Search for the cell housing the specified text and yield its [X, Y] center coordinate. 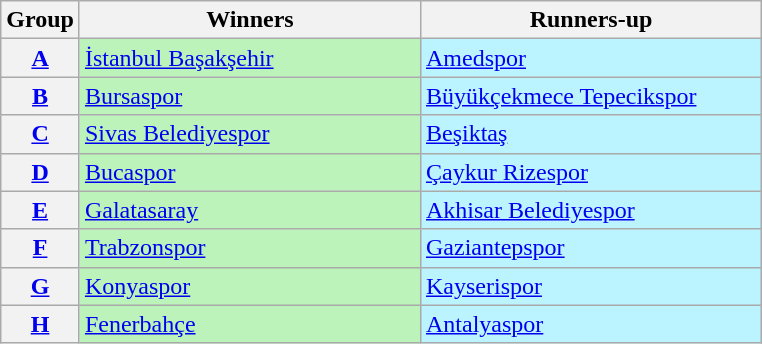
B [40, 96]
Sivas Belediyespor [250, 134]
Beşiktaş [590, 134]
Büyükçekmece Tepecikspor [590, 96]
D [40, 172]
Kayserispor [590, 286]
Winners [250, 20]
Runners-up [590, 20]
A [40, 58]
Amedspor [590, 58]
Akhisar Belediyespor [590, 210]
Trabzonspor [250, 248]
Konyaspor [250, 286]
F [40, 248]
Antalyaspor [590, 324]
G [40, 286]
Fenerbahçe [250, 324]
Group [40, 20]
H [40, 324]
C [40, 134]
Bursaspor [250, 96]
Galatasaray [250, 210]
Gaziantepspor [590, 248]
Bucaspor [250, 172]
Çaykur Rizespor [590, 172]
E [40, 210]
İstanbul Başakşehir [250, 58]
